Pinpoint the cell where the given text exists, returning its [X, Y] midpoint coordinate. 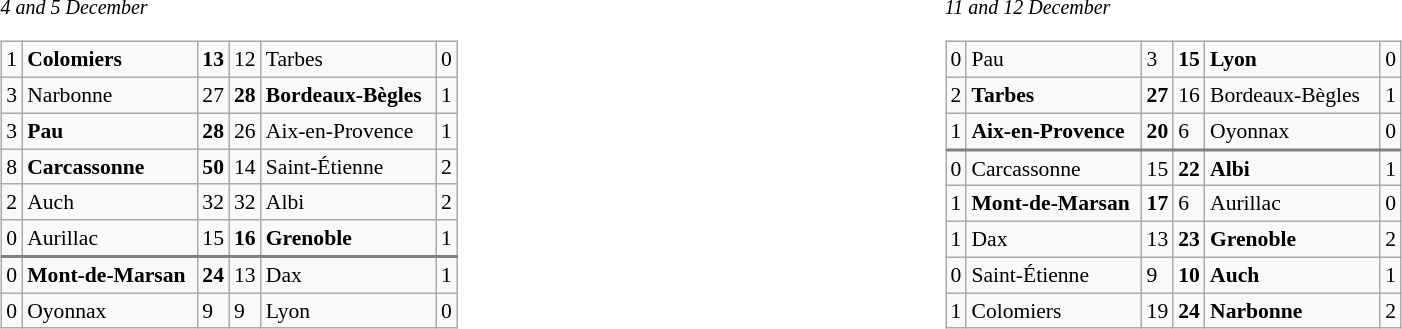
10 [1189, 275]
8 [12, 167]
23 [1189, 239]
19 [1158, 311]
14 [245, 167]
17 [1158, 204]
26 [245, 131]
12 [245, 60]
22 [1189, 167]
50 [213, 167]
20 [1158, 131]
